For the text-containing cell, return its midpoint in [x, y] coordinate format. 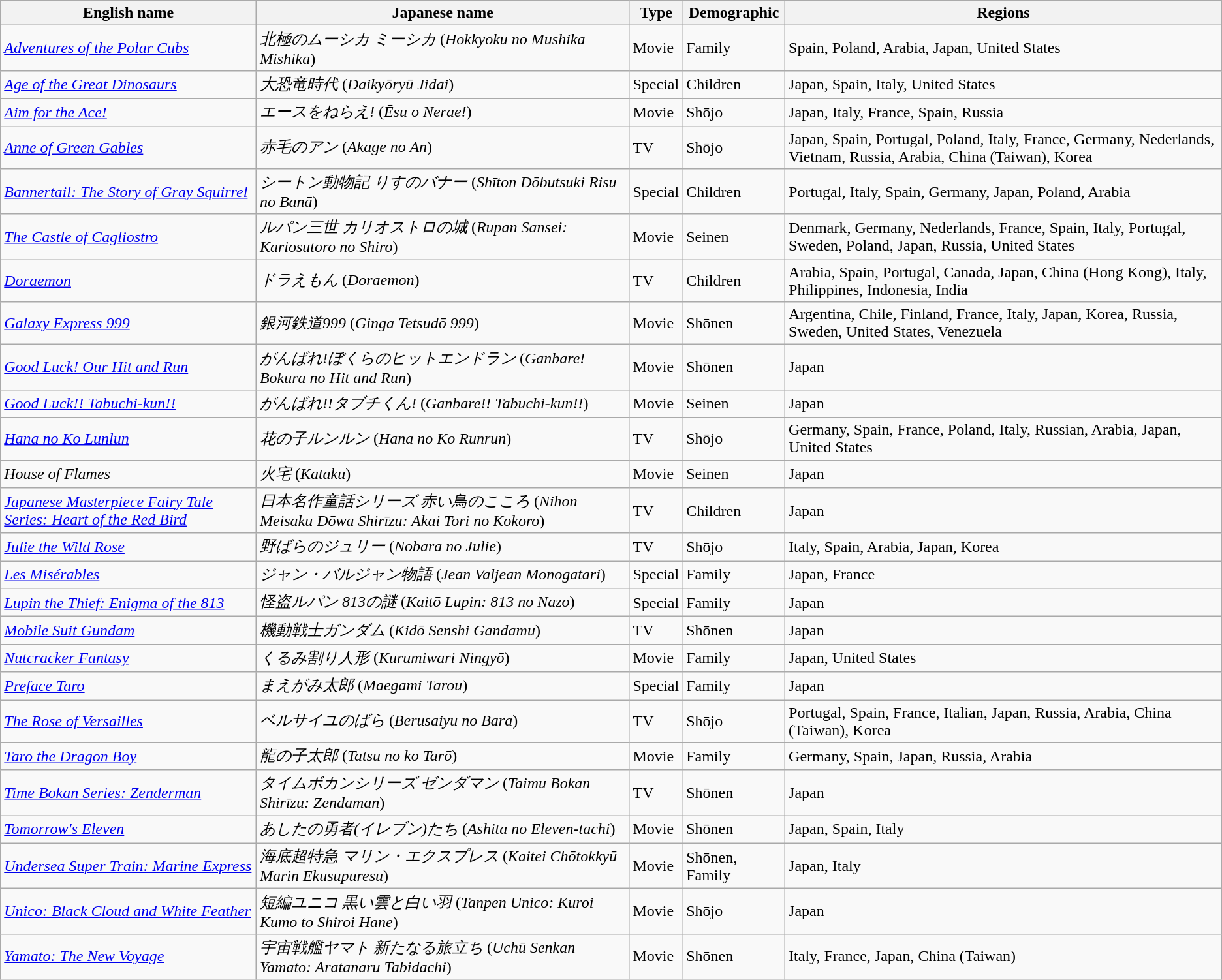
Denmark, Germany, Nederlands, France, Spain, Italy, Portugal, Sweden, Poland, Japan, Russia, United States [1004, 237]
Good Luck!! Tabuchi-kun!! [129, 403]
くるみ割り人形 (Kurumiwari Ningyō) [443, 658]
Japan, Spain, Portugal, Poland, Italy, France, Germany, Nederlands, Vietnam, Russia, Arabia, China (Taiwan), Korea [1004, 147]
Doraemon [129, 281]
English name [129, 13]
Hana no Ko Lunlun [129, 438]
Tomorrow's Eleven [129, 830]
Japanese Masterpiece Fairy Tale Series: Heart of the Red Bird [129, 511]
Japan, France [1004, 575]
Regions [1004, 13]
ルパン三世 カリオストロの城 (Rupan Sansei: Kariosutoro no Shiro) [443, 237]
The Rose of Versailles [129, 720]
がんばれ!!タブチくん! (Ganbare!! Tabuchi-kun!!) [443, 403]
Les Misérables [129, 575]
Anne of Green Gables [129, 147]
Undersea Super Train: Marine Express [129, 866]
House of Flames [129, 474]
花の子ルンルン (Hana no Ko Runrun) [443, 438]
火宅 (Kataku) [443, 474]
野ばらのジュリー (Nobara no Julie) [443, 547]
Bannertail: The Story of Gray Squirrel [129, 192]
Good Luck! Our Hit and Run [129, 367]
Nutcracker Fantasy [129, 658]
Japan, United States [1004, 658]
機動戦士ガンダム (Kidō Senshi Gandamu) [443, 630]
Time Bokan Series: Zenderman [129, 793]
Italy, Spain, Arabia, Japan, Korea [1004, 547]
龍の子太郎 (Tatsu no ko Tarō) [443, 757]
Germany, Spain, Japan, Russia, Arabia [1004, 757]
Germany, Spain, France, Poland, Italy, Russian, Arabia, Japan, United States [1004, 438]
日本名作童話シリーズ 赤い鳥のこころ (Nihon Meisaku Dōwa Shirīzu: Akai Tori no Kokoro) [443, 511]
Galaxy Express 999 [129, 324]
銀河鉄道999 (Ginga Tetsudō 999) [443, 324]
Age of the Great Dinosaurs [129, 85]
Adventures of the Polar Cubs [129, 48]
タイムボカンシリーズ ゼンダマン (Taimu Bokan Shirīzu: Zendaman) [443, 793]
Arabia, Spain, Portugal, Canada, Japan, China (Hong Kong), Italy, Philippines, Indonesia, India [1004, 281]
Unico: Black Cloud and White Feather [129, 911]
あしたの勇者(イレブン)たち (Ashita no Eleven-tachi) [443, 830]
The Castle of Cagliostro [129, 237]
Shōnen, Family [734, 866]
赤毛のアン (Akage no An) [443, 147]
まえがみ太郎 (Maegami Tarou) [443, 686]
ベルサイユのばら (Berusaiyu no Bara) [443, 720]
Demographic [734, 13]
北極のムーシカ ミーシカ (Hokkyoku no Mushika Mishika) [443, 48]
海底超特急 マリン・エクスプレス (Kaitei Chōtokkyū Marin Ekusupuresu) [443, 866]
Japan, Spain, Italy [1004, 830]
Italy, France, Japan, China (Taiwan) [1004, 957]
Julie the Wild Rose [129, 547]
Taro the Dragon Boy [129, 757]
シートン動物記 りすのバナー (Shīton Dōbutsuki Risu no Banā) [443, 192]
ドラえもん (Doraemon) [443, 281]
Portugal, Italy, Spain, Germany, Japan, Poland, Arabia [1004, 192]
エースをねらえ! (Ēsu o Nerae!) [443, 112]
Lupin the Thief: Enigma of the 813 [129, 603]
怪盗ルパン 813の謎 (Kaitō Lupin: 813 no Nazo) [443, 603]
Mobile Suit Gundam [129, 630]
Preface Taro [129, 686]
大恐竜時代 (Daikyōryū Jidai) [443, 85]
ジャン・バルジャン物語 (Jean Valjean Monogatari) [443, 575]
Type [656, 13]
Portugal, Spain, France, Italian, Japan, Russia, Arabia, China (Taiwan), Korea [1004, 720]
短編ユニコ 黒い雲と白い羽 (Tanpen Unico: Kuroi Kumo to Shiroi Hane) [443, 911]
宇宙戦艦ヤマト 新たなる旅立ち (Uchū Senkan Yamato: Aratanaru Tabidachi) [443, 957]
Japan, Spain, Italy, United States [1004, 85]
Japan, Italy [1004, 866]
Argentina, Chile, Finland, France, Italy, Japan, Korea, Russia, Sweden, United States, Venezuela [1004, 324]
Yamato: The New Voyage [129, 957]
Spain, Poland, Arabia, Japan, United States [1004, 48]
Japanese name [443, 13]
Japan, Italy, France, Spain, Russia [1004, 112]
Aim for the Ace! [129, 112]
がんばれ!ぼくらのヒットエンドラン (Ganbare! Bokura no Hit and Run) [443, 367]
